For the text-containing cell, return its midpoint in [X, Y] coordinate format. 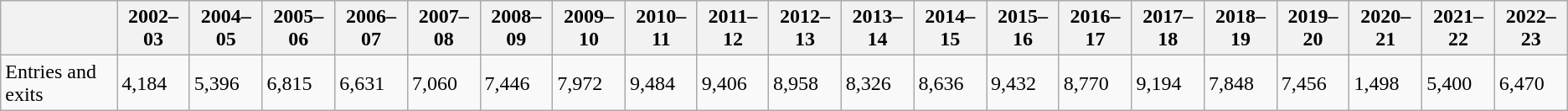
8,636 [950, 82]
2016–17 [1096, 29]
7,848 [1241, 82]
2013–14 [878, 29]
7,456 [1313, 82]
2014–15 [950, 29]
2010–11 [661, 29]
2020–21 [1385, 29]
2021–22 [1459, 29]
2018–19 [1241, 29]
9,432 [1024, 82]
2012–13 [806, 29]
2019–20 [1313, 29]
2007–08 [444, 29]
Entries and exits [59, 82]
8,770 [1096, 82]
5,396 [226, 82]
2002–03 [154, 29]
2022–23 [1531, 29]
9,484 [661, 82]
1,498 [1385, 82]
2004–05 [226, 29]
6,631 [372, 82]
9,194 [1168, 82]
2006–07 [372, 29]
4,184 [154, 82]
2017–18 [1168, 29]
2015–16 [1024, 29]
7,060 [444, 82]
2009–10 [590, 29]
2011–12 [732, 29]
2005–06 [298, 29]
6,815 [298, 82]
7,446 [516, 82]
5,400 [1459, 82]
2008–09 [516, 29]
6,470 [1531, 82]
9,406 [732, 82]
8,326 [878, 82]
8,958 [806, 82]
7,972 [590, 82]
